Search for the cell housing the specified text and yield its (x, y) center coordinate. 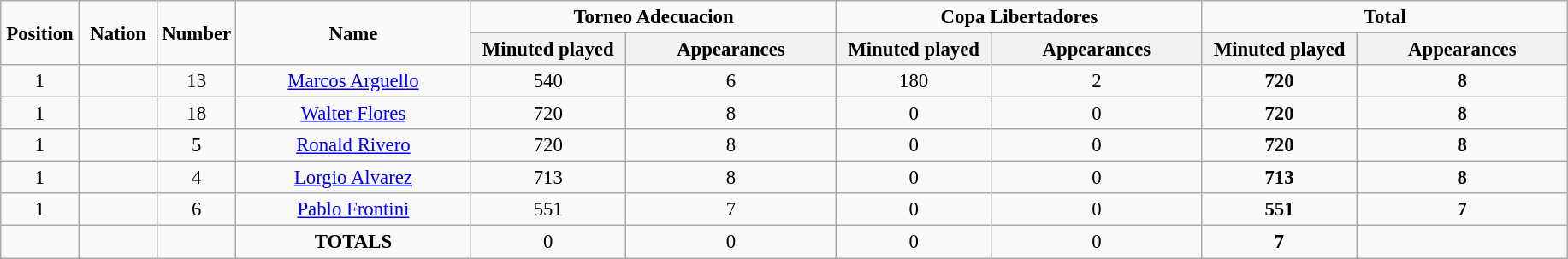
Marcos Arguello (354, 81)
Nation (118, 32)
Walter Flores (354, 114)
540 (547, 81)
Ronald Rivero (354, 145)
Pablo Frontini (354, 209)
Copa Libertadores (1020, 17)
18 (197, 114)
180 (914, 81)
Lorgio Alvarez (354, 178)
13 (197, 81)
Number (197, 32)
TOTALS (354, 242)
Total (1385, 17)
4 (197, 178)
Torneo Adecuacion (654, 17)
2 (1097, 81)
Position (40, 32)
5 (197, 145)
Name (354, 32)
